Extract the [x, y] coordinate from the center of the cell holding the provided text.  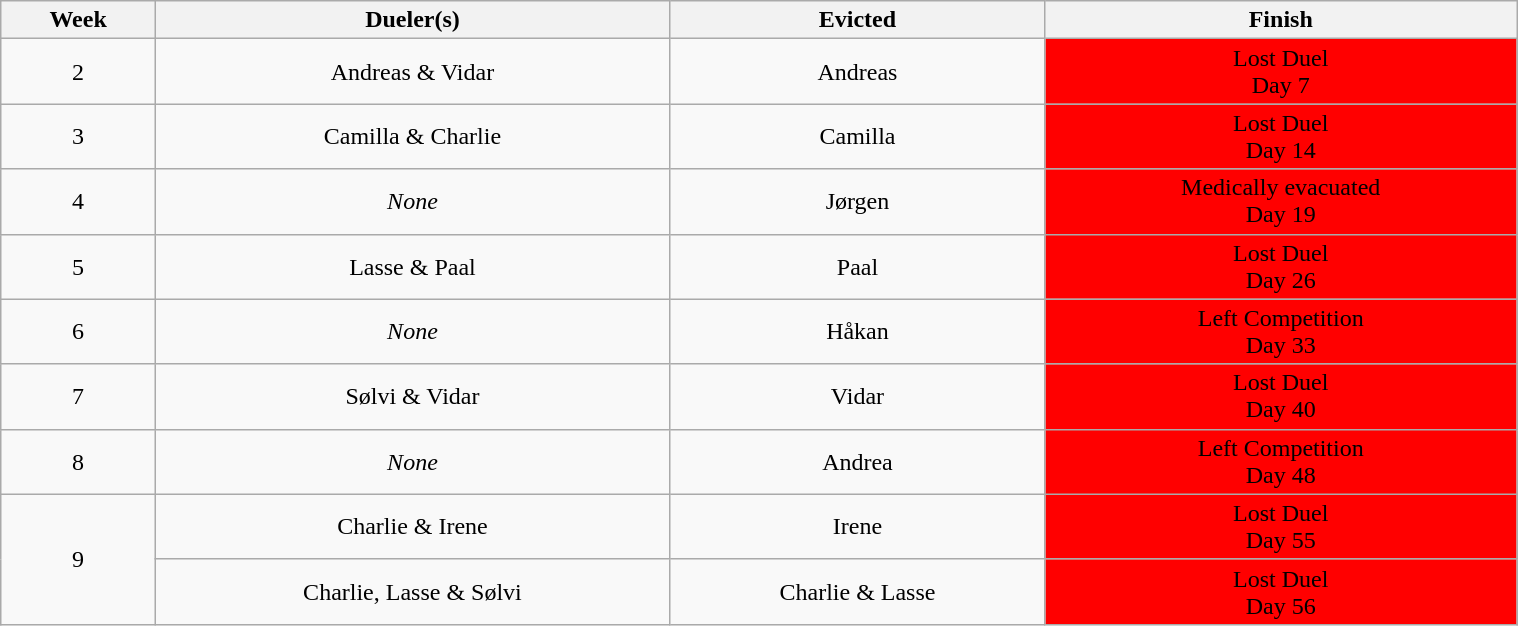
Vidar [858, 396]
Håkan [858, 332]
Lost DuelDay 14 [1281, 136]
2 [78, 72]
Sølvi & Vidar [412, 396]
Lost DuelDay 40 [1281, 396]
5 [78, 266]
Medically evacuatedDay 19 [1281, 202]
Left CompetitionDay 48 [1281, 462]
Jørgen [858, 202]
9 [78, 559]
Lost DuelDay 26 [1281, 266]
Andrea [858, 462]
Andreas [858, 72]
Finish [1281, 20]
Lasse & Paal [412, 266]
Charlie, Lasse & Sølvi [412, 592]
Lost DuelDay 7 [1281, 72]
8 [78, 462]
Camilla [858, 136]
Charlie & Lasse [858, 592]
6 [78, 332]
Evicted [858, 20]
Charlie & Irene [412, 526]
Left CompetitionDay 33 [1281, 332]
Andreas & Vidar [412, 72]
4 [78, 202]
3 [78, 136]
Camilla & Charlie [412, 136]
Lost DuelDay 56 [1281, 592]
Lost DuelDay 55 [1281, 526]
Paal [858, 266]
Dueler(s) [412, 20]
7 [78, 396]
Week [78, 20]
Irene [858, 526]
